For the text-containing cell, return its midpoint in [X, Y] coordinate format. 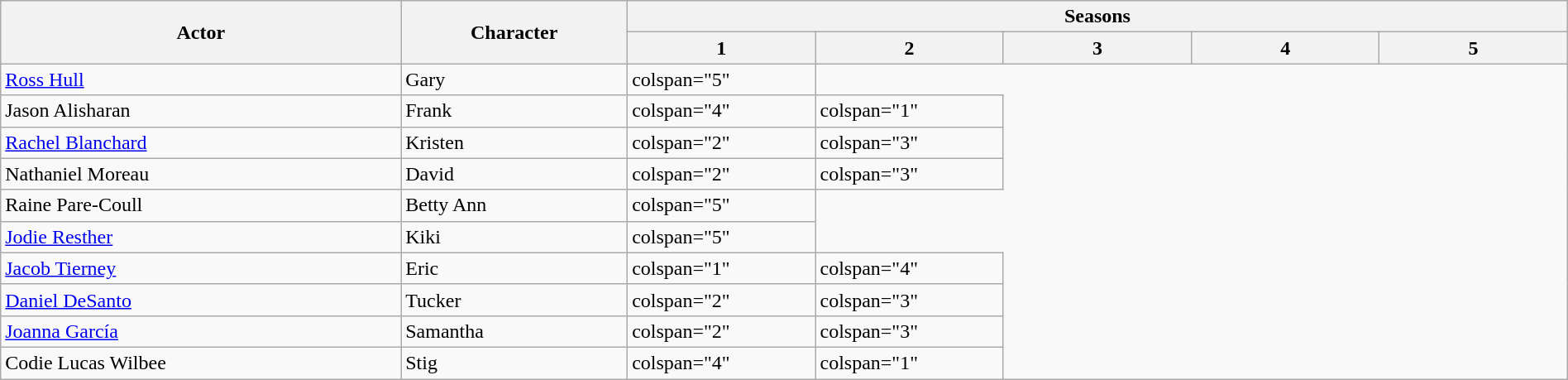
Stig [514, 363]
Nathaniel Moreau [201, 174]
2 [910, 48]
4 [1285, 48]
Jodie Resther [201, 237]
Seasons [1098, 17]
3 [1097, 48]
Ross Hull [201, 79]
Kristen [514, 142]
Tucker [514, 300]
5 [1474, 48]
Betty Ann [514, 205]
Raine Pare-Coull [201, 205]
Eric [514, 268]
1 [721, 48]
Jacob Tierney [201, 268]
Daniel DeSanto [201, 300]
Character [514, 32]
Actor [201, 32]
Gary [514, 79]
David [514, 174]
Joanna García [201, 331]
Frank [514, 111]
Codie Lucas Wilbee [201, 363]
Rachel Blanchard [201, 142]
Kiki [514, 237]
Jason Alisharan [201, 111]
Samantha [514, 331]
